Locate the cell with the specified text and output its [X, Y] center coordinate. 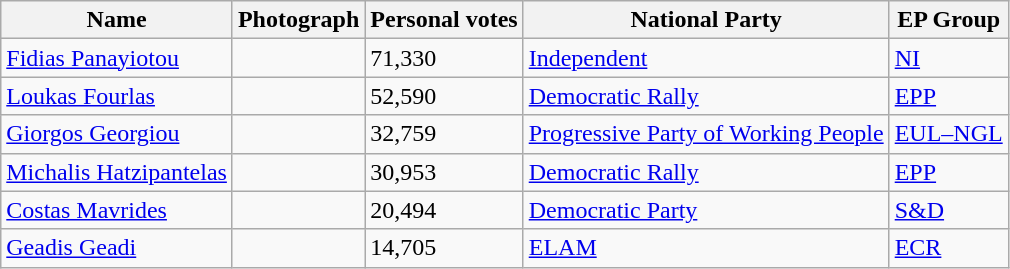
30,953 [444, 172]
National Party [706, 20]
Fidias Panayiotou [117, 58]
S&D [948, 210]
20,494 [444, 210]
Personal votes [444, 20]
32,759 [444, 134]
Michalis Hatzipantelas [117, 172]
Progressive Party of Working People [706, 134]
EP Group [948, 20]
Giorgos Georgiou [117, 134]
52,590 [444, 96]
Independent [706, 58]
Geadis Geadi [117, 248]
Loukas Fourlas [117, 96]
ELAM [706, 248]
ECR [948, 248]
Name [117, 20]
Costas Mavrides [117, 210]
Democratic Party [706, 210]
Photograph [298, 20]
14,705 [444, 248]
EUL–NGL [948, 134]
NI [948, 58]
71,330 [444, 58]
